Output the (X, Y) coordinate of the center of the cell containing the given text.  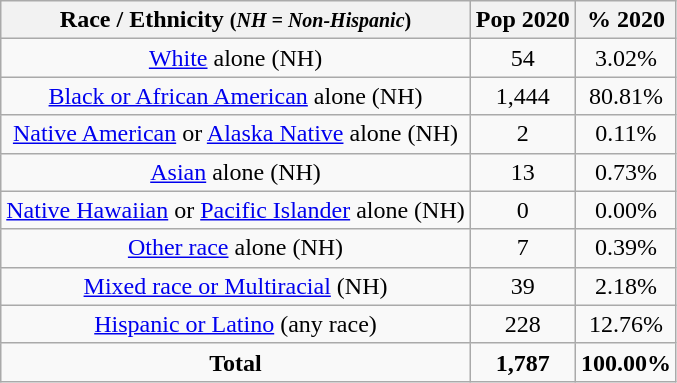
7 (522, 248)
0 (522, 210)
Mixed race or Multiracial (NH) (236, 286)
% 2020 (626, 20)
0.39% (626, 248)
Other race alone (NH) (236, 248)
13 (522, 172)
Native Hawaiian or Pacific Islander alone (NH) (236, 210)
3.02% (626, 58)
Native American or Alaska Native alone (NH) (236, 134)
100.00% (626, 362)
1,444 (522, 96)
Pop 2020 (522, 20)
Asian alone (NH) (236, 172)
Total (236, 362)
0.73% (626, 172)
Black or African American alone (NH) (236, 96)
Race / Ethnicity (NH = Non-Hispanic) (236, 20)
54 (522, 58)
White alone (NH) (236, 58)
228 (522, 324)
12.76% (626, 324)
0.00% (626, 210)
39 (522, 286)
2 (522, 134)
Hispanic or Latino (any race) (236, 324)
80.81% (626, 96)
2.18% (626, 286)
1,787 (522, 362)
0.11% (626, 134)
